Provide the (X, Y) coordinate of the cell's center where the given text is located.  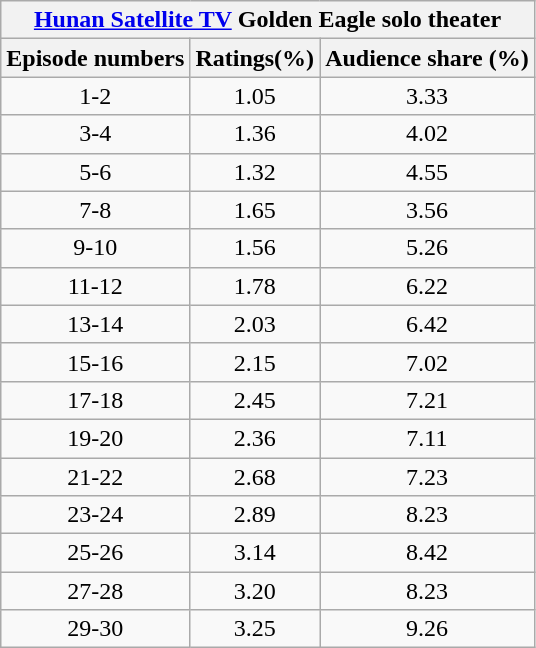
1.56 (255, 248)
5-6 (96, 172)
15-16 (96, 362)
2.03 (255, 324)
27-28 (96, 591)
3.56 (428, 210)
4.02 (428, 134)
8.42 (428, 553)
Ratings(%) (255, 58)
9.26 (428, 629)
17-18 (96, 400)
3-4 (96, 134)
21-22 (96, 477)
7.02 (428, 362)
3.25 (255, 629)
1.32 (255, 172)
1.05 (255, 96)
7.21 (428, 400)
5.26 (428, 248)
2.15 (255, 362)
1.65 (255, 210)
Audience share (%) (428, 58)
11-12 (96, 286)
1-2 (96, 96)
1.36 (255, 134)
3.20 (255, 591)
7.11 (428, 438)
19-20 (96, 438)
3.33 (428, 96)
13-14 (96, 324)
2.89 (255, 515)
3.14 (255, 553)
7.23 (428, 477)
6.22 (428, 286)
29-30 (96, 629)
2.36 (255, 438)
2.45 (255, 400)
25-26 (96, 553)
Hunan Satellite TV Golden Eagle solo theater (268, 20)
1.78 (255, 286)
9-10 (96, 248)
Episode numbers (96, 58)
23-24 (96, 515)
4.55 (428, 172)
2.68 (255, 477)
7-8 (96, 210)
6.42 (428, 324)
